Output the (X, Y) coordinate of the center of the cell containing the given text.  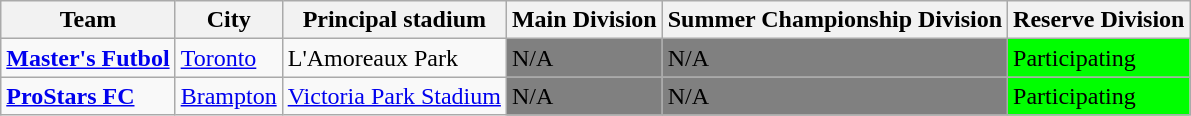
Toronto (228, 58)
Summer Championship Division (834, 20)
Brampton (228, 96)
Team (88, 20)
City (228, 20)
Victoria Park Stadium (394, 96)
L'Amoreaux Park (394, 58)
ProStars FC (88, 96)
Main Division (584, 20)
Reserve Division (1099, 20)
Principal stadium (394, 20)
Master's Futbol (88, 58)
